Locate the cell with the specified text and output its [x, y] center coordinate. 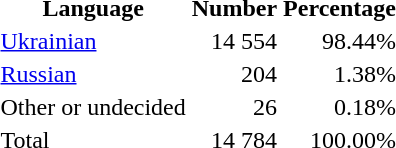
204 [234, 74]
14 554 [234, 41]
26 [234, 107]
